Search for the cell housing the specified text and yield its [X, Y] center coordinate. 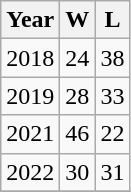
30 [78, 172]
W [78, 20]
33 [112, 96]
24 [78, 58]
L [112, 20]
22 [112, 134]
2018 [30, 58]
31 [112, 172]
2021 [30, 134]
28 [78, 96]
46 [78, 134]
38 [112, 58]
2022 [30, 172]
2019 [30, 96]
Year [30, 20]
